Return the [X, Y] coordinate for the center point of the cell that contains the specified text.  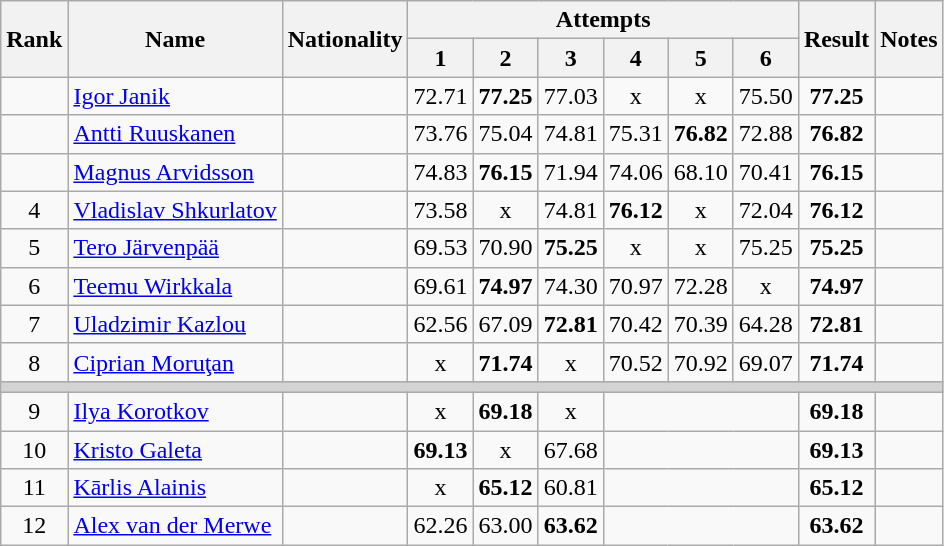
70.42 [636, 324]
74.30 [570, 286]
67.09 [506, 324]
Magnus Arvidsson [175, 172]
68.10 [700, 172]
8 [34, 362]
67.68 [570, 449]
70.52 [636, 362]
77.03 [570, 96]
73.76 [440, 134]
70.41 [766, 172]
Ciprian Moruţan [175, 362]
70.39 [700, 324]
Name [175, 39]
71.94 [570, 172]
Vladislav Shkurlatov [175, 210]
72.88 [766, 134]
7 [34, 324]
62.26 [440, 526]
70.97 [636, 286]
69.53 [440, 248]
73.58 [440, 210]
Rank [34, 39]
11 [34, 488]
Teemu Wirkkala [175, 286]
Result [836, 39]
64.28 [766, 324]
Ilya Korotkov [175, 411]
Nationality [345, 39]
1 [440, 58]
74.83 [440, 172]
74.06 [636, 172]
Uladzimir Kazlou [175, 324]
72.04 [766, 210]
70.90 [506, 248]
72.71 [440, 96]
75.04 [506, 134]
Antti Ruuskanen [175, 134]
Attempts [603, 20]
69.61 [440, 286]
9 [34, 411]
Tero Järvenpää [175, 248]
Igor Janik [175, 96]
Kārlis Alainis [175, 488]
63.00 [506, 526]
2 [506, 58]
72.28 [700, 286]
12 [34, 526]
Alex van der Merwe [175, 526]
10 [34, 449]
69.07 [766, 362]
75.50 [766, 96]
Kristo Galeta [175, 449]
3 [570, 58]
75.31 [636, 134]
70.92 [700, 362]
62.56 [440, 324]
Notes [909, 39]
60.81 [570, 488]
